Return the [X, Y] coordinate for the center point of the cell that contains the specified text.  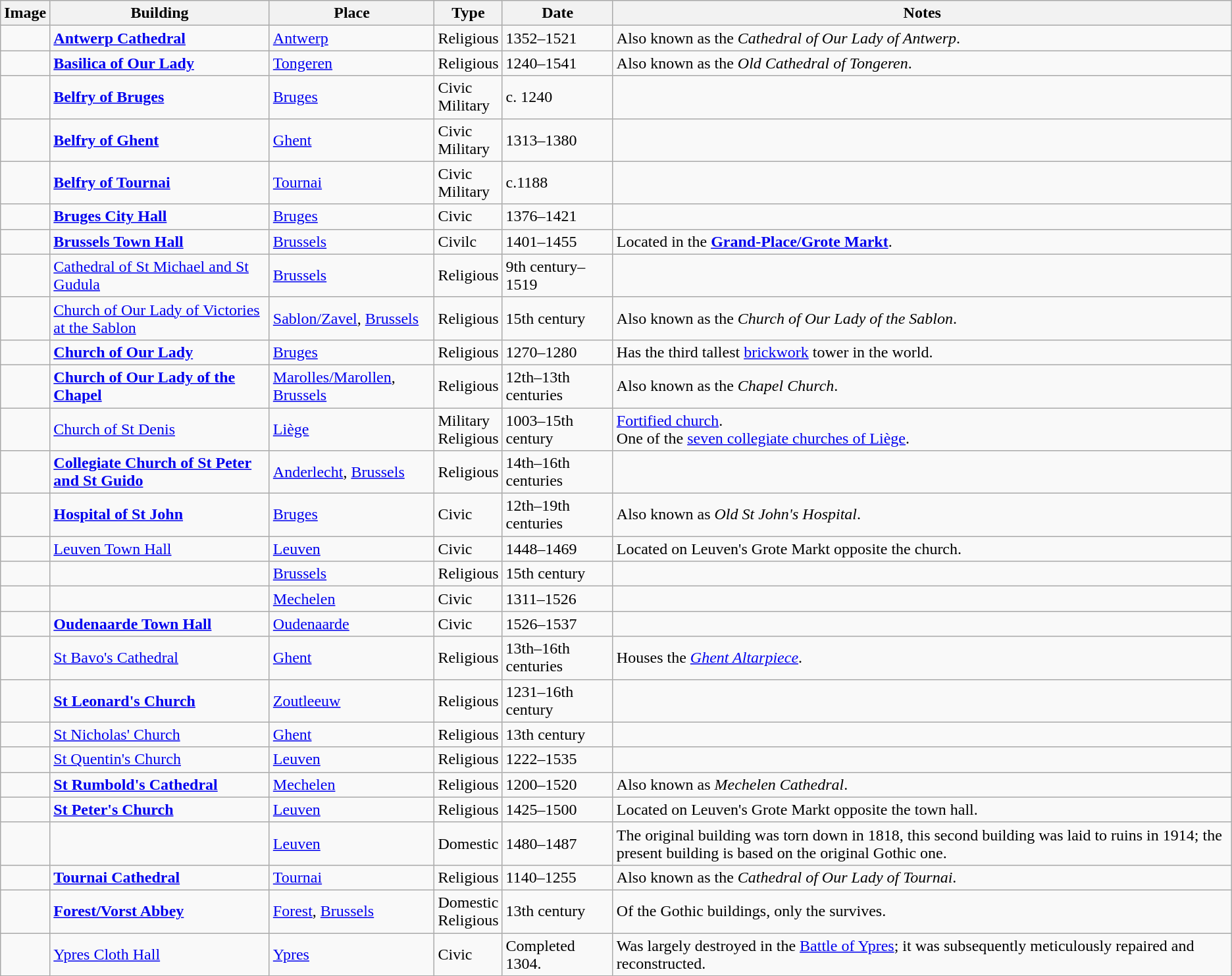
DomesticReligious [469, 911]
Church of Our Lady of the Chapel [159, 386]
1240–1541 [557, 63]
Antwerp Cathedral [159, 38]
1448–1469 [557, 549]
Located on Leuven's Grote Markt opposite the town hall. [922, 809]
Belfry of Tournai [159, 183]
Tongeren [351, 63]
13th–16th centuries [557, 658]
Cathedral of St Michael and St Gudula [159, 275]
Notes [922, 13]
Ypres [351, 954]
Also known as Mechelen Cathedral. [922, 784]
Civilc [469, 242]
12th–19th centuries [557, 515]
Marolles/Marollen, Brussels [351, 386]
1311–1526 [557, 599]
St Leonard's Church [159, 700]
Also known as Old St John's Hospital. [922, 515]
Zoutleeuw [351, 700]
St Peter's Church [159, 809]
Completed 1304. [557, 954]
Has the third tallest brickwork tower in the world. [922, 352]
Church of Our Lady [159, 352]
Belfry of Ghent [159, 140]
Church of St Denis [159, 429]
14th–16th centuries [557, 473]
1401–1455 [557, 242]
Church of Our Lady of Victories at the Sablon [159, 319]
Located on Leuven's Grote Markt opposite the church. [922, 549]
Ypres Cloth Hall [159, 954]
Anderlecht, Brussels [351, 473]
Also known as the Church of Our Lady of the Sablon. [922, 319]
Located in the Grand-Place/Grote Markt. [922, 242]
Collegiate Church of St Peter and St Guido [159, 473]
Also known as the Old Cathedral of Tongeren. [922, 63]
Image [25, 13]
1313–1380 [557, 140]
Oudenaarde Town Hall [159, 624]
St Bavo's Cathedral [159, 658]
Oudenaarde [351, 624]
Liège [351, 429]
Of the Gothic buildings, only the survives. [922, 911]
Fortified church.One of the seven collegiate churches of Liège. [922, 429]
Also known as the Chapel Church. [922, 386]
Building [159, 13]
St Rumbold's Cathedral [159, 784]
St Nicholas' Church [159, 734]
Basilica of Our Lady [159, 63]
1003–15th century [557, 429]
Houses the Ghent Altarpiece. [922, 658]
Antwerp [351, 38]
c. 1240 [557, 97]
1222–1535 [557, 759]
Forest, Brussels [351, 911]
Domestic [469, 844]
c.1188 [557, 183]
Forest/Vorst Abbey [159, 911]
Bruges City Hall [159, 217]
Date [557, 13]
1376–1421 [557, 217]
1526–1537 [557, 624]
1480–1487 [557, 844]
St Quentin's Church [159, 759]
Belfry of Bruges [159, 97]
Also known as the Cathedral of Our Lady of Antwerp. [922, 38]
Tournai Cathedral [159, 877]
1231–16th century [557, 700]
Hospital of St John [159, 515]
Leuven Town Hall [159, 549]
1200–1520 [557, 784]
Also known as the Cathedral of Our Lady of Tournai. [922, 877]
Type [469, 13]
1352–1521 [557, 38]
1140–1255 [557, 877]
Brussels Town Hall [159, 242]
9th century–1519 [557, 275]
Sablon/Zavel, Brussels [351, 319]
1425–1500 [557, 809]
Was largely destroyed in the Battle of Ypres; it was subsequently meticulously repaired and reconstructed. [922, 954]
Place [351, 13]
MilitaryReligious [469, 429]
12th–13th centuries [557, 386]
1270–1280 [557, 352]
